Determine the (X, Y) coordinate at the center of the cell enclosing the given text.  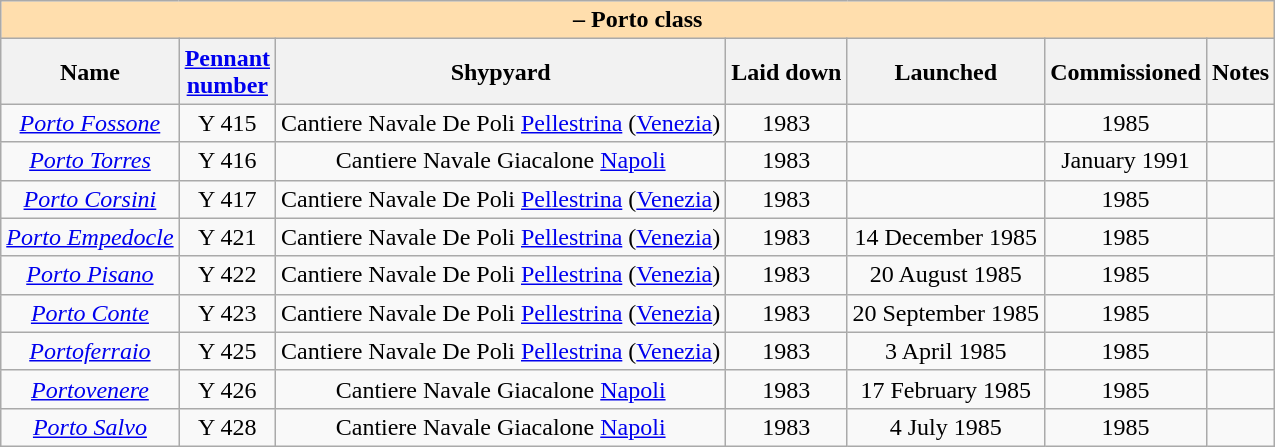
Portovenere (90, 389)
Y 423 (227, 313)
Name (90, 72)
Y 415 (227, 123)
January 1991 (1126, 161)
Porto Pisano (90, 275)
– Porto class (638, 20)
Y 422 (227, 275)
Y 417 (227, 199)
Porto Torres (90, 161)
Commissioned (1126, 72)
17 February 1985 (946, 389)
Porto Corsini (90, 199)
20 September 1985 (946, 313)
Porto Salvo (90, 427)
Y 426 (227, 389)
3 April 1985 (946, 351)
Porto Empedocle (90, 237)
Y 416 (227, 161)
Laid down (786, 72)
Y 421 (227, 237)
14 December 1985 (946, 237)
Shypyard (501, 72)
Y 428 (227, 427)
20 August 1985 (946, 275)
Porto Conte (90, 313)
Y 425 (227, 351)
Porto Fossone (90, 123)
Notes (1240, 72)
Portoferraio (90, 351)
4 July 1985 (946, 427)
Pennantnumber (227, 72)
Launched (946, 72)
